Extract the (X, Y) coordinate from the center of the cell holding the provided text.  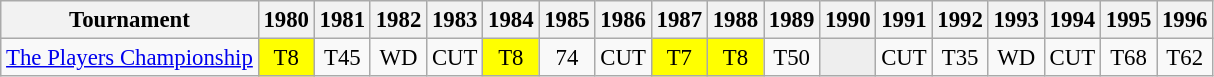
Tournament (130, 20)
1991 (904, 20)
1985 (567, 20)
1984 (511, 20)
1988 (735, 20)
T35 (960, 58)
1981 (342, 20)
The Players Championship (130, 58)
1987 (679, 20)
1989 (792, 20)
1986 (623, 20)
T50 (792, 58)
1980 (286, 20)
1992 (960, 20)
1994 (1072, 20)
1983 (455, 20)
1996 (1185, 20)
T62 (1185, 58)
1990 (848, 20)
1982 (398, 20)
T7 (679, 58)
74 (567, 58)
T45 (342, 58)
1993 (1016, 20)
1995 (1128, 20)
T68 (1128, 58)
